Provide the [x, y] coordinate of the cell's center where the given text is located.  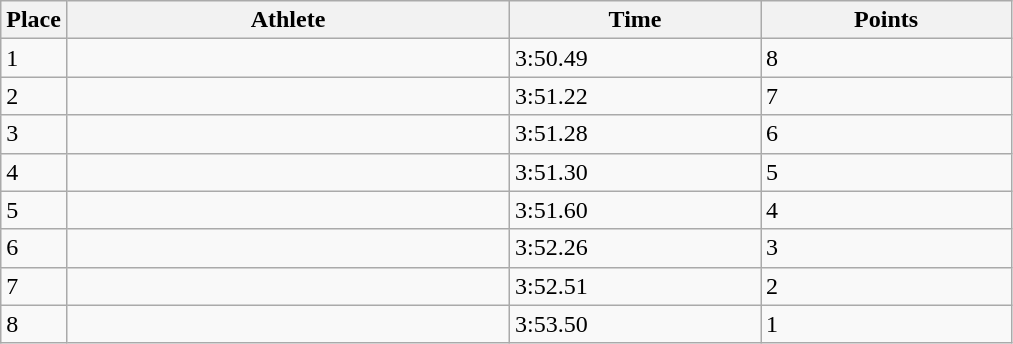
3:52.51 [636, 286]
3:51.28 [636, 134]
3:52.26 [636, 248]
3:50.49 [636, 58]
Place [34, 20]
3:51.22 [636, 96]
3:53.50 [636, 324]
Points [886, 20]
Athlete [288, 20]
3:51.30 [636, 172]
3:51.60 [636, 210]
Time [636, 20]
